Return the [X, Y] coordinate for the center point of the cell that contains the specified text.  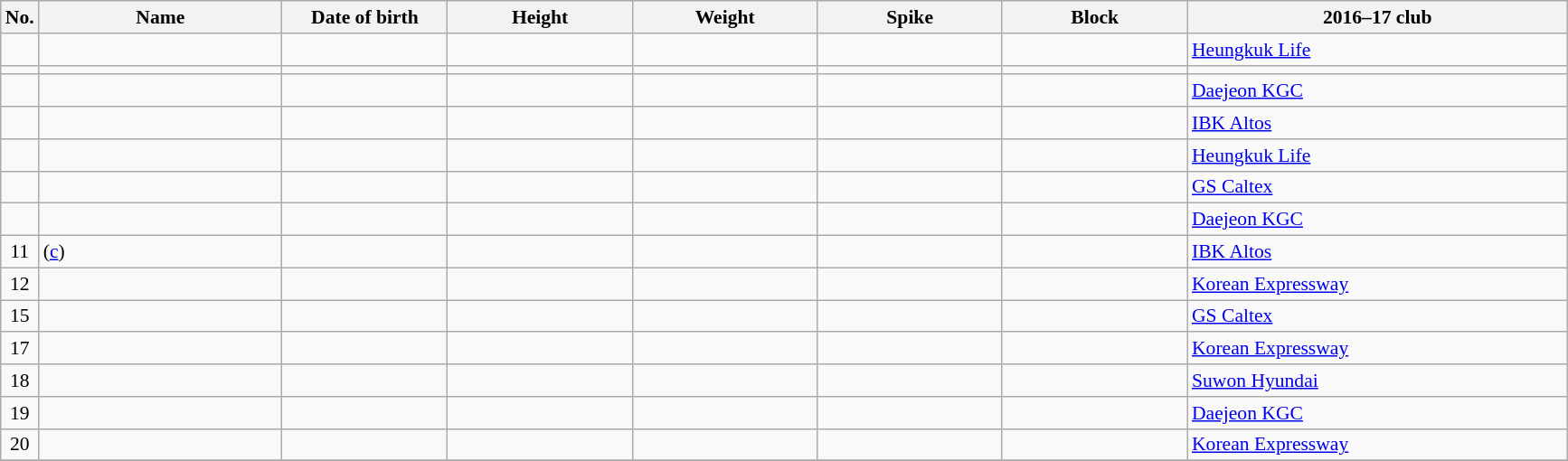
Height [541, 17]
Block [1094, 17]
20 [20, 445]
12 [20, 284]
Suwon Hyundai [1378, 381]
Spike [910, 17]
Name [161, 17]
Weight [725, 17]
11 [20, 252]
No. [20, 17]
17 [20, 349]
2016–17 club [1378, 17]
19 [20, 413]
15 [20, 316]
Date of birth [365, 17]
(c) [161, 252]
18 [20, 381]
